Capture the cell that displays the provided text and extract its [X, Y] central coordinate. 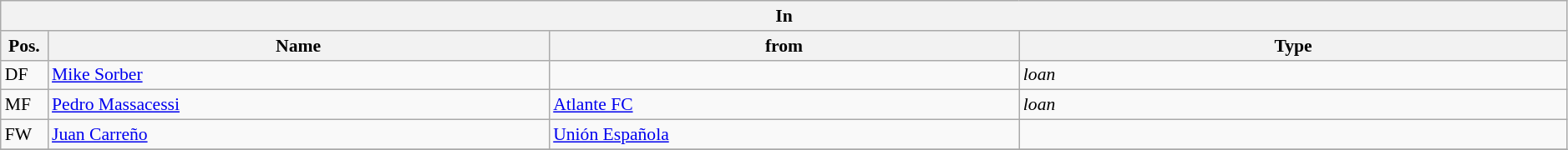
Unión Española [784, 135]
FW [24, 135]
from [784, 46]
DF [24, 75]
Type [1293, 46]
Pedro Massacessi [298, 105]
Name [298, 46]
MF [24, 105]
In [784, 16]
Pos. [24, 46]
Atlante FC [784, 105]
Mike Sorber [298, 75]
Juan Carreño [298, 135]
